Output the [X, Y] coordinate of the center of the cell containing the given text.  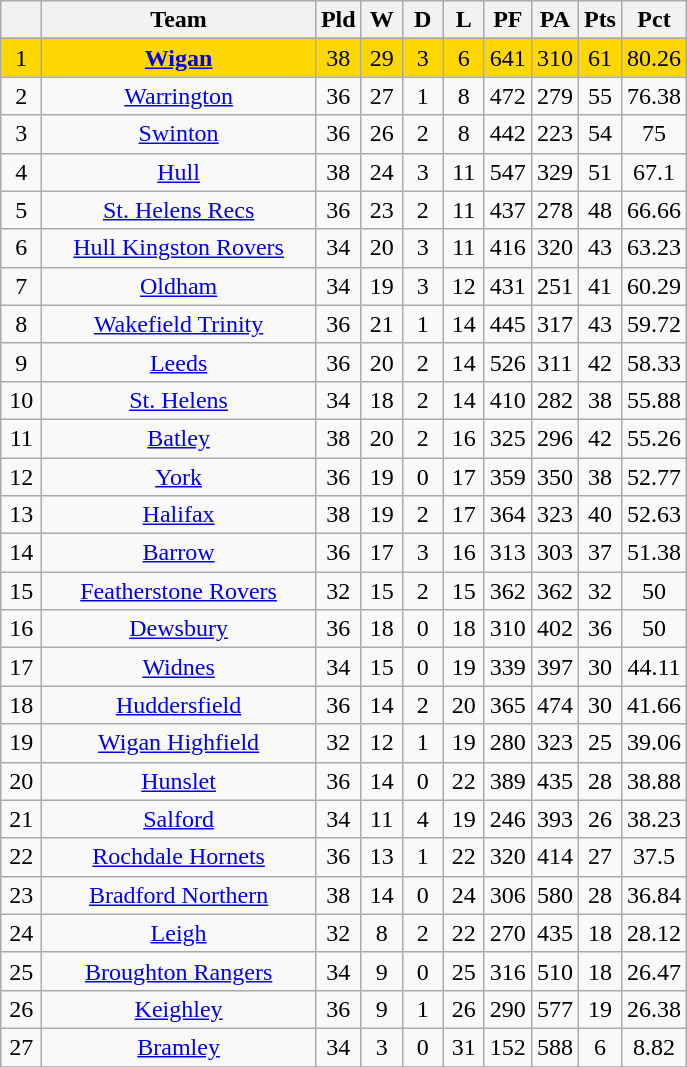
5 [22, 210]
51.38 [654, 553]
325 [508, 438]
282 [554, 400]
Hull Kingston Rovers [179, 248]
28.12 [654, 933]
Halifax [179, 515]
D [422, 20]
Broughton Rangers [179, 971]
365 [508, 705]
52.63 [654, 515]
Wigan [179, 58]
38.23 [654, 819]
39.06 [654, 743]
PA [554, 20]
Keighley [179, 1009]
51 [600, 172]
66.66 [654, 210]
Widnes [179, 667]
40 [600, 515]
414 [554, 857]
L [464, 20]
442 [508, 134]
306 [508, 895]
296 [554, 438]
445 [508, 324]
York [179, 477]
37.5 [654, 857]
44.11 [654, 667]
Pld [338, 20]
10 [22, 400]
311 [554, 362]
52.77 [654, 477]
152 [508, 1047]
251 [554, 286]
Wigan Highfield [179, 743]
364 [508, 515]
61 [600, 58]
59.72 [654, 324]
270 [508, 933]
313 [508, 553]
55.26 [654, 438]
329 [554, 172]
55.88 [654, 400]
60.29 [654, 286]
290 [508, 1009]
397 [554, 667]
Pct [654, 20]
317 [554, 324]
389 [508, 781]
St. Helens [179, 400]
474 [554, 705]
Huddersfield [179, 705]
223 [554, 134]
58.33 [654, 362]
Hull [179, 172]
Leeds [179, 362]
31 [464, 1047]
416 [508, 248]
Dewsbury [179, 629]
Swinton [179, 134]
Wakefield Trinity [179, 324]
Warrington [179, 96]
Leigh [179, 933]
280 [508, 743]
PF [508, 20]
29 [382, 58]
26.47 [654, 971]
36.84 [654, 895]
580 [554, 895]
Rochdale Hornets [179, 857]
Hunslet [179, 781]
Batley [179, 438]
26.38 [654, 1009]
547 [508, 172]
359 [508, 477]
St. Helens Recs [179, 210]
279 [554, 96]
577 [554, 1009]
Featherstone Rovers [179, 591]
37 [600, 553]
Oldham [179, 286]
Salford [179, 819]
8.82 [654, 1047]
55 [600, 96]
472 [508, 96]
303 [554, 553]
246 [508, 819]
41.66 [654, 705]
316 [508, 971]
641 [508, 58]
Barrow [179, 553]
Team [179, 20]
7 [22, 286]
Pts [600, 20]
41 [600, 286]
W [382, 20]
76.38 [654, 96]
339 [508, 667]
526 [508, 362]
402 [554, 629]
Bramley [179, 1047]
278 [554, 210]
410 [508, 400]
431 [508, 286]
63.23 [654, 248]
510 [554, 971]
75 [654, 134]
67.1 [654, 172]
48 [600, 210]
80.26 [654, 58]
350 [554, 477]
393 [554, 819]
437 [508, 210]
Bradford Northern [179, 895]
38.88 [654, 781]
54 [600, 134]
588 [554, 1047]
